Provide the (x, y) coordinate of the cell's center where the given text is located.  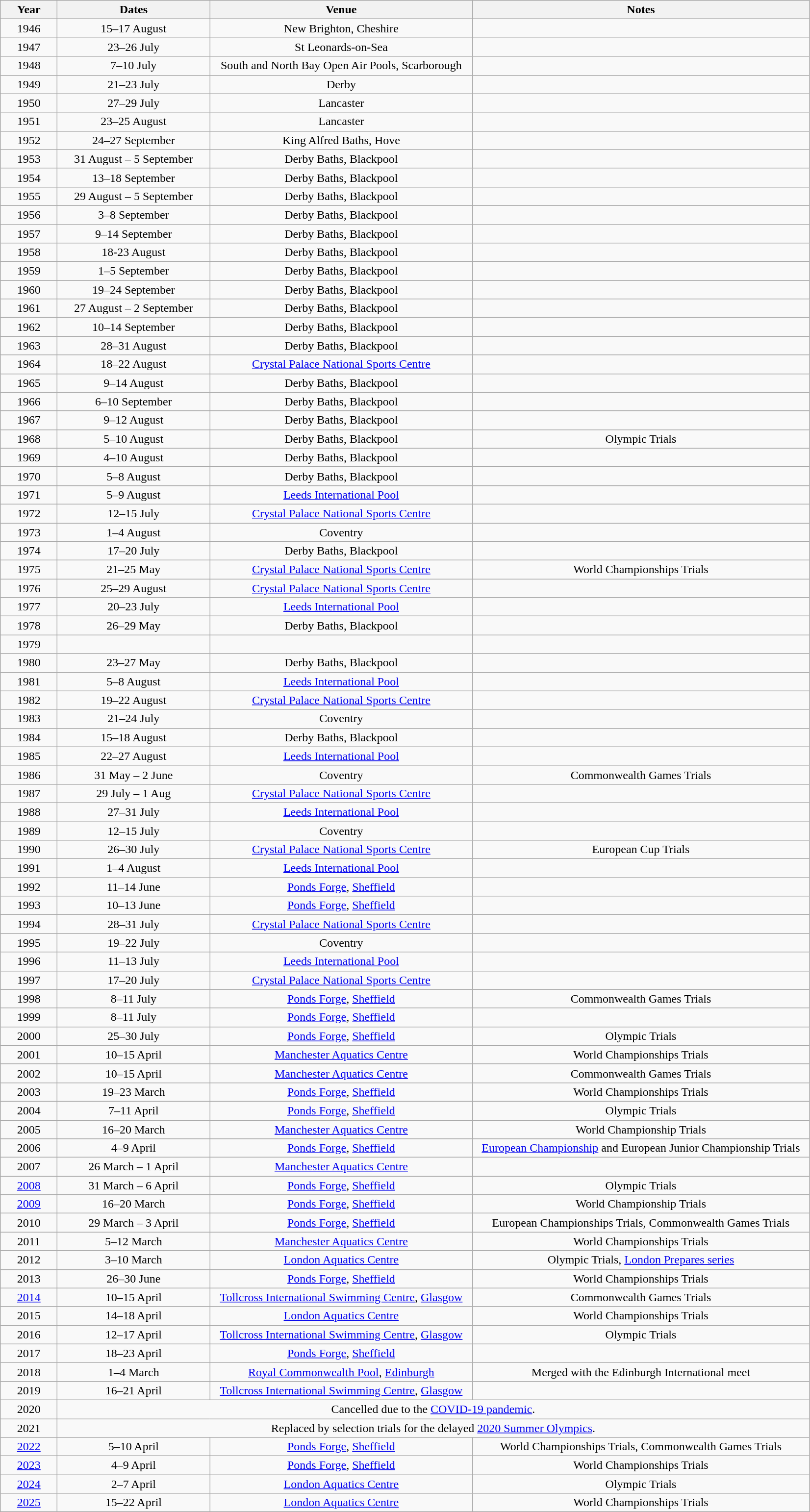
5–10 August (133, 439)
2018 (29, 1372)
2015 (29, 1316)
World Championships Trials, Commonwealth Games Trials (641, 1447)
29 July – 1 Aug (133, 793)
2012 (29, 1260)
29 August – 5 September (133, 196)
11–13 July (133, 961)
1953 (29, 159)
1992 (29, 887)
1946 (29, 28)
5–10 April (133, 1447)
1971 (29, 495)
25–30 July (133, 1036)
2016 (29, 1335)
1977 (29, 607)
1949 (29, 84)
1957 (29, 234)
2011 (29, 1241)
1970 (29, 476)
28–31 July (133, 924)
18–23 April (133, 1353)
20–23 July (133, 607)
2001 (29, 1055)
26–30 July (133, 850)
5–9 August (133, 495)
1961 (29, 308)
2014 (29, 1297)
1976 (29, 588)
9–14 August (133, 383)
European Championship and European Junior Championship Trials (641, 1148)
3–10 March (133, 1260)
1956 (29, 215)
19–22 July (133, 943)
1972 (29, 513)
1995 (29, 943)
3–8 September (133, 215)
South and North Bay Open Air Pools, Scarborough (341, 66)
25–29 August (133, 588)
18–22 August (133, 364)
2024 (29, 1484)
1964 (29, 364)
1951 (29, 122)
Venue (341, 10)
1947 (29, 47)
Replaced by selection trials for the delayed 2020 Summer Olympics. (433, 1428)
1974 (29, 551)
1950 (29, 103)
15–18 August (133, 737)
2005 (29, 1129)
19–22 August (133, 700)
Year (29, 10)
Notes (641, 10)
1981 (29, 681)
21–23 July (133, 84)
1994 (29, 924)
7–10 July (133, 66)
9–12 August (133, 420)
26–29 May (133, 626)
Cancelled due to the COVID-19 pandemic. (433, 1409)
1959 (29, 271)
27 August – 2 September (133, 308)
28–31 August (133, 346)
1952 (29, 140)
Derby (341, 84)
2006 (29, 1148)
1991 (29, 868)
1958 (29, 252)
Royal Commonwealth Pool, Edinburgh (341, 1372)
7–11 April (133, 1110)
European Championships Trials, Commonwealth Games Trials (641, 1223)
31 May – 2 June (133, 775)
6–10 September (133, 402)
1–4 March (133, 1372)
2002 (29, 1073)
16–21 April (133, 1390)
1–5 September (133, 271)
2008 (29, 1185)
24–27 September (133, 140)
1985 (29, 756)
31 March – 6 April (133, 1185)
1988 (29, 812)
2004 (29, 1110)
1979 (29, 644)
1975 (29, 570)
19–24 September (133, 290)
1984 (29, 737)
1967 (29, 420)
1960 (29, 290)
11–14 June (133, 887)
1955 (29, 196)
2021 (29, 1428)
19–23 March (133, 1092)
15–22 April (133, 1503)
27–29 July (133, 103)
9–14 September (133, 234)
2017 (29, 1353)
2009 (29, 1204)
2013 (29, 1279)
1966 (29, 402)
1982 (29, 700)
2019 (29, 1390)
1996 (29, 961)
1965 (29, 383)
10–13 June (133, 906)
1999 (29, 1017)
2020 (29, 1409)
1986 (29, 775)
26–30 June (133, 1279)
23–26 July (133, 47)
2–7 April (133, 1484)
23–25 August (133, 122)
4–10 August (133, 457)
New Brighton, Cheshire (341, 28)
10–14 September (133, 327)
2003 (29, 1092)
1990 (29, 850)
2000 (29, 1036)
12–17 April (133, 1335)
1998 (29, 999)
2010 (29, 1223)
2025 (29, 1503)
1989 (29, 831)
St Leonards-on-Sea (341, 47)
21–25 May (133, 570)
5–12 March (133, 1241)
1963 (29, 346)
13–18 September (133, 177)
1978 (29, 626)
Olympic Trials, London Prepares series (641, 1260)
1968 (29, 439)
1962 (29, 327)
18-23 August (133, 252)
27–31 July (133, 812)
1983 (29, 719)
21–24 July (133, 719)
2022 (29, 1447)
Merged with the Edinburgh International meet (641, 1372)
King Alfred Baths, Hove (341, 140)
1997 (29, 980)
1948 (29, 66)
31 August – 5 September (133, 159)
29 March – 3 April (133, 1223)
1993 (29, 906)
1969 (29, 457)
23–27 May (133, 663)
1954 (29, 177)
15–17 August (133, 28)
14–18 April (133, 1316)
Dates (133, 10)
1980 (29, 663)
2023 (29, 1465)
22–27 August (133, 756)
European Cup Trials (641, 850)
1973 (29, 532)
2007 (29, 1167)
1987 (29, 793)
26 March – 1 April (133, 1167)
